Pinpoint the cell where the given text exists, returning its (x, y) midpoint coordinate. 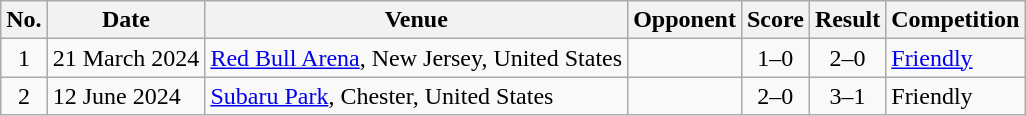
2 (24, 96)
Venue (416, 20)
Red Bull Arena, New Jersey, United States (416, 58)
Subaru Park, Chester, United States (416, 96)
12 June 2024 (126, 96)
21 March 2024 (126, 58)
Date (126, 20)
No. (24, 20)
Result (847, 20)
1 (24, 58)
1–0 (775, 58)
Opponent (685, 20)
3–1 (847, 96)
Competition (956, 20)
Score (775, 20)
